Output the (X, Y) coordinate of the center of the cell containing the given text.  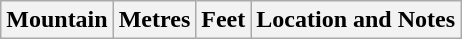
Location and Notes (356, 20)
Feet (224, 20)
Mountain (57, 20)
Metres (154, 20)
